Return (x, y) of the center of cell containing provided text 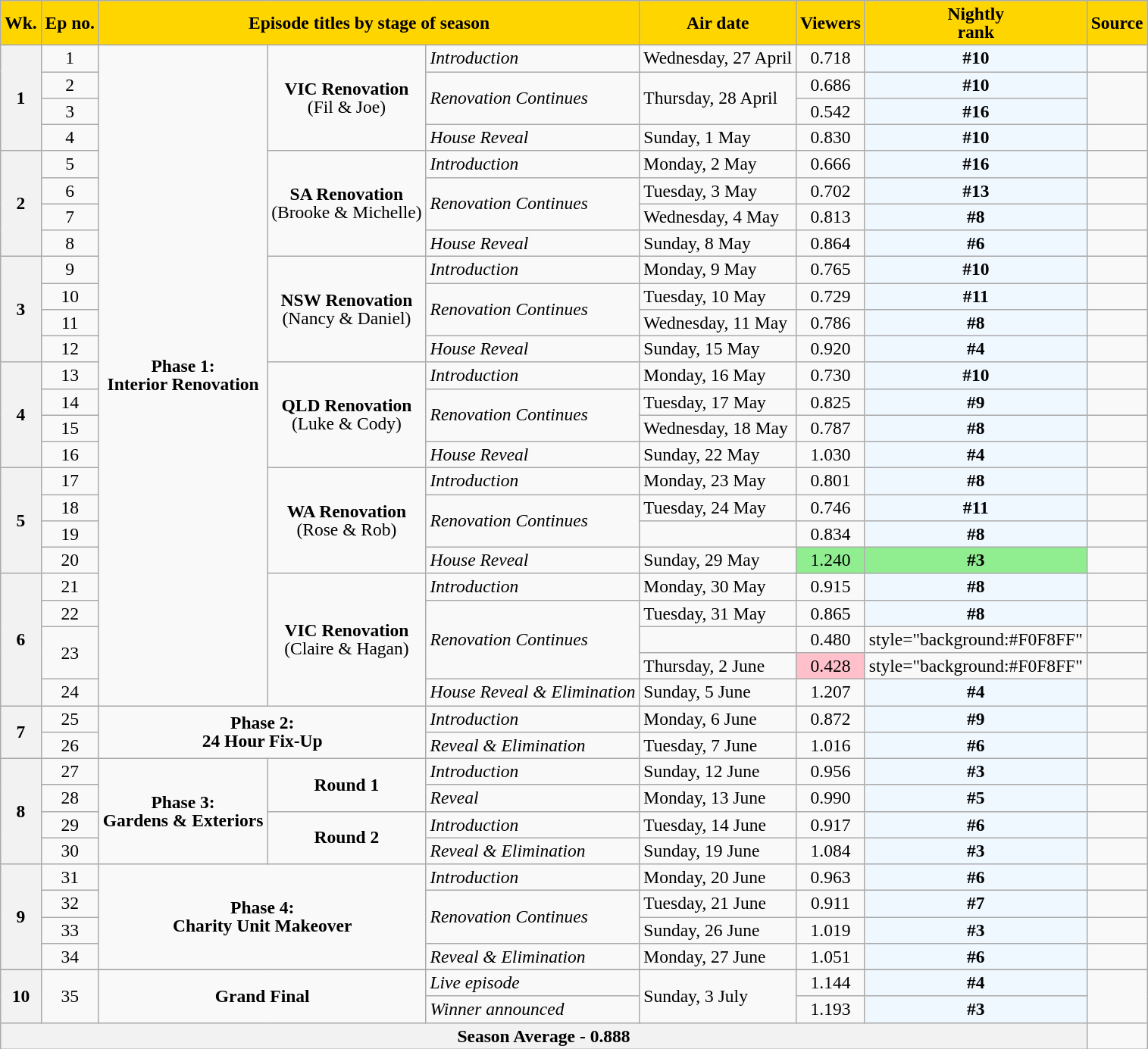
0.920 (831, 348)
20 (70, 560)
Nightlyrank (976, 23)
Season Average - 0.888 (544, 1036)
NSW Renovation(Nancy & Daniel) (347, 309)
0.765 (831, 270)
Sunday, 5 June (718, 692)
Thursday, 28 April (718, 98)
1.051 (831, 956)
0.801 (831, 480)
1.144 (831, 983)
Tuesday, 14 June (718, 824)
0.787 (831, 429)
1.207 (831, 692)
Sunday, 3 July (718, 996)
Winner announced (533, 1009)
Phase 3:Gardens & Exteriors (183, 811)
0.911 (831, 903)
27 (70, 771)
0.865 (831, 613)
Tuesday, 3 May (718, 191)
Round 2 (347, 838)
Sunday, 22 May (718, 454)
0.542 (831, 111)
Reveal (533, 798)
25 (70, 718)
24 (70, 692)
Thursday, 2 June (718, 665)
15 (70, 429)
0.729 (831, 295)
Sunday, 12 June (718, 771)
28 (70, 798)
Sunday, 29 May (718, 560)
0.746 (831, 507)
Phase 4:Charity Unit Makeover (262, 916)
Sunday, 1 May (718, 138)
0.666 (831, 164)
0.825 (831, 401)
0.813 (831, 217)
Phase 2:24 Hour Fix-Up (262, 732)
Sunday, 19 June (718, 851)
21 (70, 586)
Monday, 16 May (718, 376)
Wednesday, 11 May (718, 323)
0.956 (831, 771)
1.030 (831, 454)
#5 (976, 798)
VIC Renovation(Claire & Hagan) (347, 639)
Round 1 (347, 785)
0.915 (831, 586)
1.019 (831, 930)
0.834 (831, 533)
17 (70, 480)
34 (70, 956)
SA Renovation(Brooke & Michelle) (347, 204)
Air date (718, 23)
19 (70, 533)
0.864 (831, 242)
29 (70, 824)
Tuesday, 31 May (718, 613)
Monday, 23 May (718, 480)
0.963 (831, 877)
22 (70, 613)
Tuesday, 17 May (718, 401)
Ep no. (70, 23)
Monday, 30 May (718, 586)
18 (70, 507)
Grand Final (262, 996)
26 (70, 745)
35 (70, 996)
Tuesday, 10 May (718, 295)
WA Renovation(Rose & Rob) (347, 520)
Wednesday, 18 May (718, 429)
Monday, 6 June (718, 718)
33 (70, 930)
0.702 (831, 191)
Wk. (21, 23)
0.730 (831, 376)
1.240 (831, 560)
Viewers (831, 23)
30 (70, 851)
0.917 (831, 824)
#13 (976, 191)
0.990 (831, 798)
16 (70, 454)
1.084 (831, 851)
0.786 (831, 323)
12 (70, 348)
VIC Renovation(Fil & Joe) (347, 98)
Episode titles by stage of season (369, 23)
11 (70, 323)
1.193 (831, 1009)
31 (70, 877)
House Reveal & Elimination (533, 692)
0.686 (831, 85)
14 (70, 401)
#7 (976, 903)
Monday, 2 May (718, 164)
Monday, 13 June (718, 798)
Wednesday, 27 April (718, 58)
13 (70, 376)
0.428 (831, 665)
Live episode (533, 983)
Sunday, 8 May (718, 242)
Tuesday, 7 June (718, 745)
0.718 (831, 58)
Monday, 9 May (718, 270)
Sunday, 26 June (718, 930)
QLD Renovation(Luke & Cody) (347, 415)
Sunday, 15 May (718, 348)
1.016 (831, 745)
Source (1117, 23)
32 (70, 903)
0.480 (831, 639)
Monday, 20 June (718, 877)
23 (70, 653)
Phase 1:Interior Renovation (183, 375)
Wednesday, 4 May (718, 217)
Monday, 27 June (718, 956)
Tuesday, 24 May (718, 507)
Tuesday, 21 June (718, 903)
0.872 (831, 718)
0.830 (831, 138)
